Output the [x, y] coordinate of the center of the cell containing the given text.  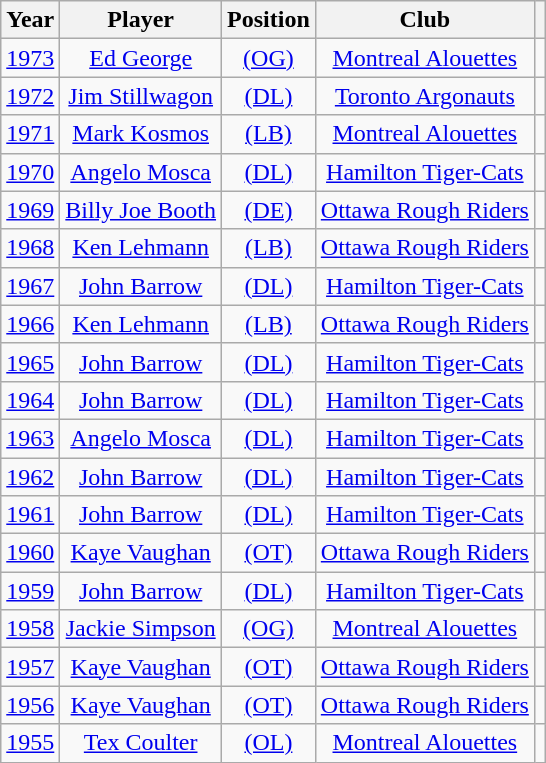
1965 [30, 362]
1966 [30, 324]
1960 [30, 553]
1973 [30, 58]
(OL) [269, 743]
1961 [30, 515]
Tex Coulter [141, 743]
Toronto Argonauts [424, 96]
1955 [30, 743]
Club [424, 20]
1970 [30, 172]
1968 [30, 248]
Billy Joe Booth [141, 210]
1959 [30, 591]
Player [141, 20]
1964 [30, 400]
1957 [30, 667]
Jim Stillwagon [141, 96]
1972 [30, 96]
Jackie Simpson [141, 629]
Year [30, 20]
Position [269, 20]
Mark Kosmos [141, 134]
(DE) [269, 210]
1967 [30, 286]
1963 [30, 438]
1969 [30, 210]
1962 [30, 477]
Ed George [141, 58]
1956 [30, 705]
1971 [30, 134]
1958 [30, 629]
